Detect which cell encompasses the target text, then output its [x, y] center coordinate. 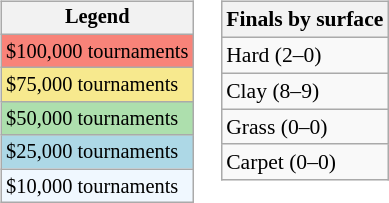
$75,000 tournaments [97, 85]
$25,000 tournaments [97, 152]
Hard (2–0) [304, 55]
Grass (0–0) [304, 127]
$50,000 tournaments [97, 119]
Carpet (0–0) [304, 162]
Finals by surface [304, 20]
Clay (8–9) [304, 91]
Legend [97, 18]
$10,000 tournaments [97, 186]
$100,000 tournaments [97, 51]
